Find where the given text appears and provide that cell's center as (x, y) coordinate. 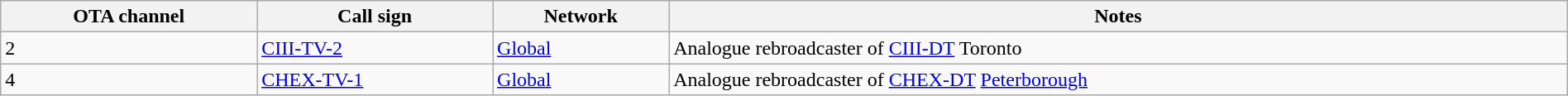
4 (129, 79)
2 (129, 48)
CHEX-TV-1 (375, 79)
Notes (1118, 17)
CIII-TV-2 (375, 48)
Analogue rebroadcaster of CHEX-DT Peterborough (1118, 79)
OTA channel (129, 17)
Analogue rebroadcaster of CIII-DT Toronto (1118, 48)
Call sign (375, 17)
Network (581, 17)
